Determine the (x, y) coordinate at the center of the cell enclosing the given text.  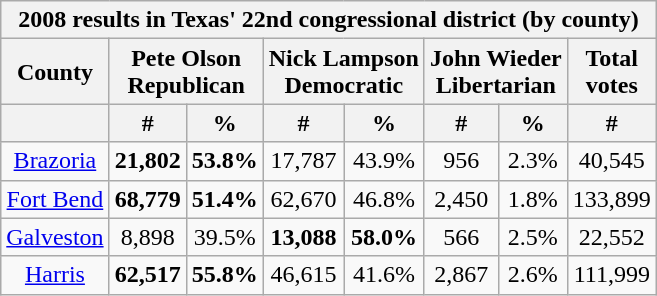
566 (461, 237)
2008 results in Texas' 22nd congressional district (by county) (329, 20)
956 (461, 161)
Galveston (55, 237)
Totalvotes (612, 72)
8,898 (148, 237)
133,899 (612, 199)
58.0% (384, 237)
111,999 (612, 275)
62,517 (148, 275)
13,088 (304, 237)
John WiederLibertarian (496, 72)
2.5% (532, 237)
County (55, 72)
2,450 (461, 199)
55.8% (224, 275)
Brazoria (55, 161)
Fort Bend (55, 199)
22,552 (612, 237)
Pete OlsonRepublican (186, 72)
43.9% (384, 161)
Harris (55, 275)
2,867 (461, 275)
62,670 (304, 199)
17,787 (304, 161)
53.8% (224, 161)
39.5% (224, 237)
68,779 (148, 199)
1.8% (532, 199)
46.8% (384, 199)
41.6% (384, 275)
2.3% (532, 161)
40,545 (612, 161)
51.4% (224, 199)
46,615 (304, 275)
Nick LampsonDemocratic (344, 72)
2.6% (532, 275)
21,802 (148, 161)
